Extract the [X, Y] coordinate from the center of the cell holding the provided text.  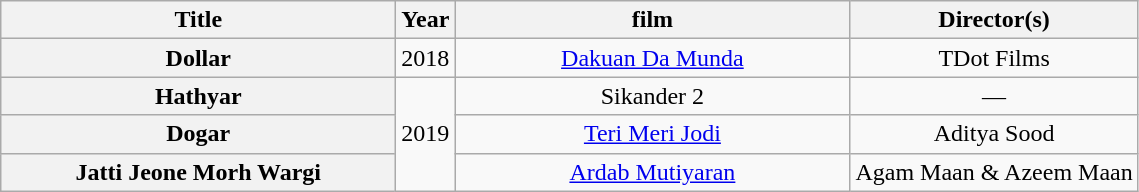
Teri Meri Jodi [652, 134]
Dollar [198, 58]
Dakuan Da Munda [652, 58]
Aditya Sood [994, 134]
Jatti Jeone Morh Wargi [198, 172]
2019 [426, 134]
Title [198, 20]
Agam Maan & Azeem Maan [994, 172]
Hathyar [198, 96]
Year [426, 20]
Ardab Mutiyaran [652, 172]
TDot Films [994, 58]
2018 [426, 58]
Director(s) [994, 20]
film [652, 20]
— [994, 96]
Sikander 2 [652, 96]
Dogar [198, 134]
